Provide the (X, Y) coordinate of the cell's center where the given text is located.  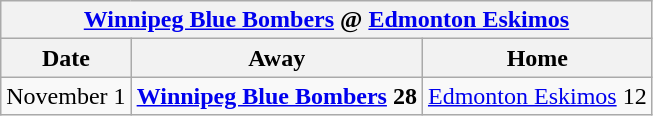
Home (537, 58)
Date (66, 58)
Away (276, 58)
Winnipeg Blue Bombers @ Edmonton Eskimos (326, 20)
November 1 (66, 96)
Edmonton Eskimos 12 (537, 96)
Winnipeg Blue Bombers 28 (276, 96)
